Return (X, Y) of the center of cell containing provided text 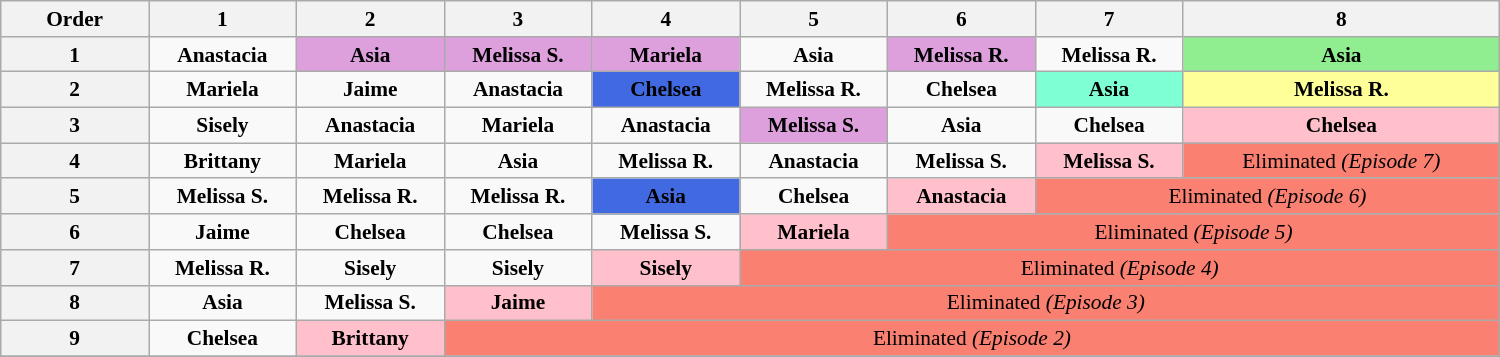
9 (75, 339)
Eliminated (Episode 2) (972, 339)
Order (75, 19)
Eliminated (Episode 4) (1120, 268)
Eliminated (Episode 3) (1046, 303)
Eliminated (Episode 6) (1268, 197)
Eliminated (Episode 7) (1342, 161)
Eliminated (Episode 5) (1193, 232)
